Capture the cell that displays the provided text and extract its [X, Y] central coordinate. 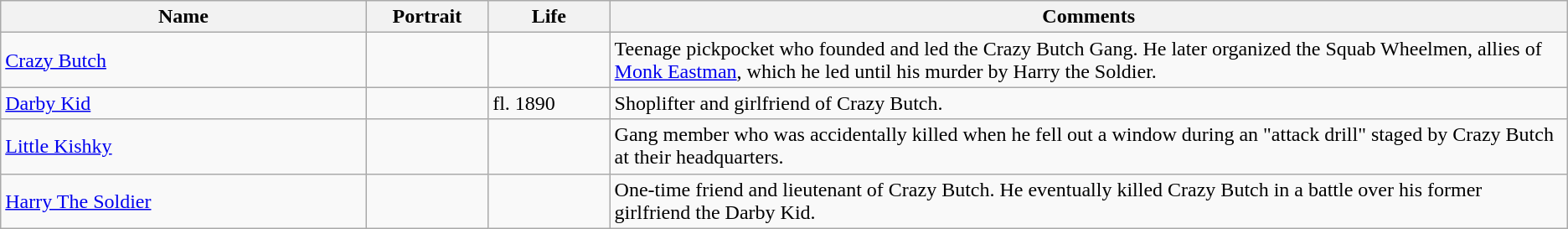
Name [183, 17]
Comments [1089, 17]
Harry The Soldier [183, 201]
One-time friend and lieutenant of Crazy Butch. He eventually killed Crazy Butch in a battle over his former girlfriend the Darby Kid. [1089, 201]
Portrait [427, 17]
Gang member who was accidentally killed when he fell out a window during an "attack drill" staged by Crazy Butch at their headquarters. [1089, 146]
Darby Kid [183, 103]
Crazy Butch [183, 60]
Shoplifter and girlfriend of Crazy Butch. [1089, 103]
Little Kishky [183, 146]
Life [549, 17]
fl. 1890 [549, 103]
